Provide the (X, Y) coordinate of the cell's center where the given text is located.  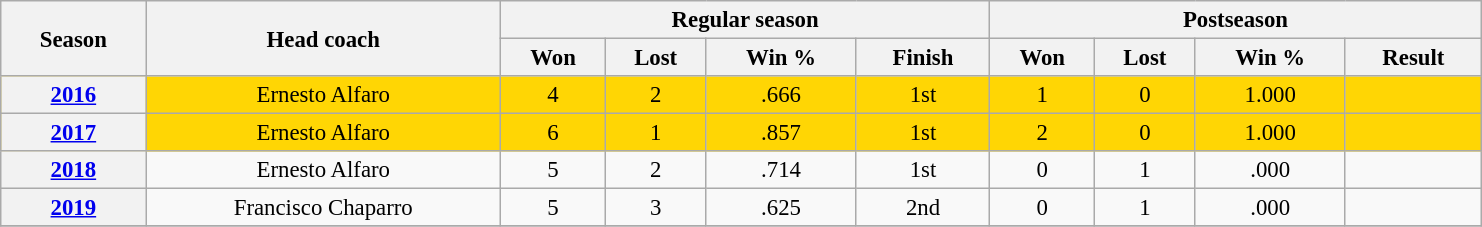
.666 (781, 95)
Result (1413, 58)
2nd (922, 208)
3 (656, 208)
2017 (74, 133)
.714 (781, 170)
Regular season (746, 20)
Francisco Chaparro (324, 208)
.625 (781, 208)
2019 (74, 208)
.857 (781, 133)
4 (554, 95)
2016 (74, 95)
Postseason (1236, 20)
6 (554, 133)
Head coach (324, 38)
Finish (922, 58)
Season (74, 38)
2018 (74, 170)
